Find where the given text appears and provide that cell's center as (x, y) coordinate. 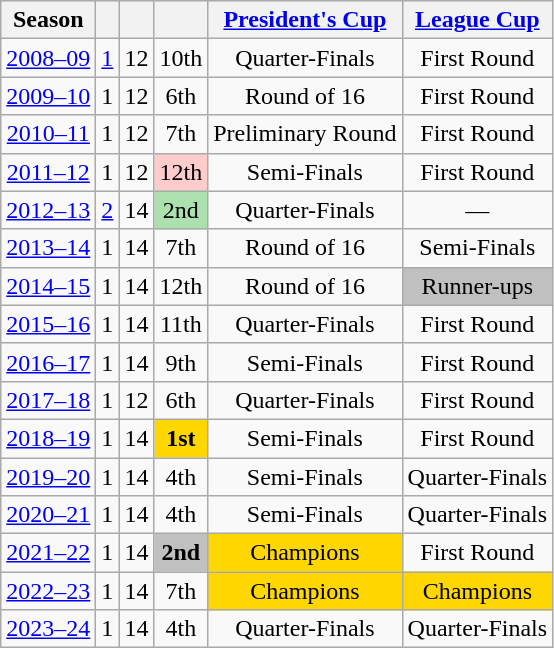
2011–12 (48, 172)
League Cup (478, 20)
2015–16 (48, 324)
10th (181, 58)
2008–09 (48, 58)
Preliminary Round (305, 134)
2 (108, 210)
1st (181, 438)
2020–21 (48, 515)
11th (181, 324)
2009–10 (48, 96)
2018–19 (48, 438)
Season (48, 20)
President's Cup (305, 20)
2023–24 (48, 629)
2022–23 (48, 591)
2010–11 (48, 134)
Runner-ups (478, 286)
2021–22 (48, 553)
2012–13 (48, 210)
2016–17 (48, 362)
2019–20 (48, 477)
2013–14 (48, 248)
9th (181, 362)
2017–18 (48, 400)
2014–15 (48, 286)
— (478, 210)
